Determine the (x, y) coordinate at the center of the cell enclosing the given text.  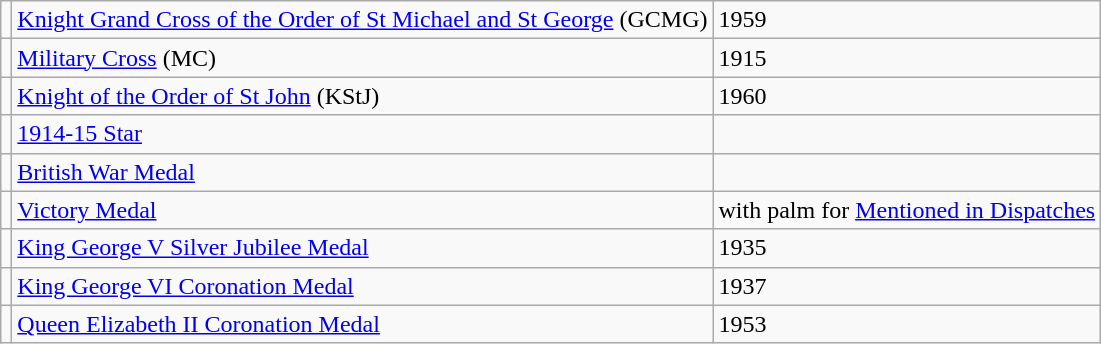
1960 (907, 96)
Knight Grand Cross of the Order of St Michael and St George (GCMG) (362, 20)
1959 (907, 20)
1937 (907, 286)
Victory Medal (362, 210)
1935 (907, 248)
British War Medal (362, 172)
1914-15 Star (362, 134)
with palm for Mentioned in Dispatches (907, 210)
1953 (907, 324)
King George V Silver Jubilee Medal (362, 248)
Queen Elizabeth II Coronation Medal (362, 324)
1915 (907, 58)
King George VI Coronation Medal (362, 286)
Military Cross (MC) (362, 58)
Knight of the Order of St John (KStJ) (362, 96)
